Output the [x, y] coordinate of the center of the cell containing the given text.  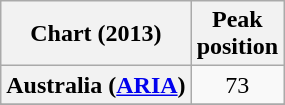
Australia (ARIA) [96, 85]
Chart (2013) [96, 34]
73 [237, 85]
Peakposition [237, 34]
